Output the (X, Y) coordinate of the center of the cell containing the given text.  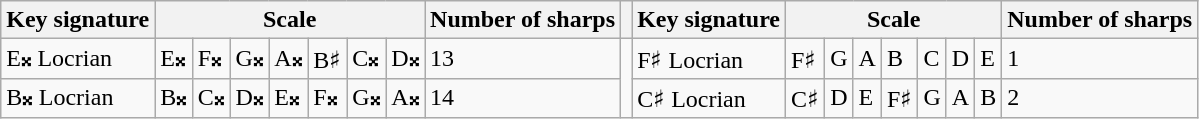
B♯ (328, 59)
B𝄪 Locrian (78, 98)
14 (523, 98)
F♯ Locrian (709, 59)
13 (523, 59)
B𝄪 (174, 98)
C♯ (806, 98)
C♯ Locrian (709, 98)
E𝄪 Locrian (78, 59)
2 (1100, 98)
1 (1100, 59)
C (932, 59)
